Search for the cell housing the specified text and yield its [x, y] center coordinate. 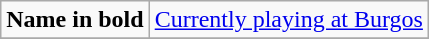
Currently playing at Burgos [288, 20]
Name in bold [75, 20]
